Determine the [x, y] coordinate at the center of the cell enclosing the given text.  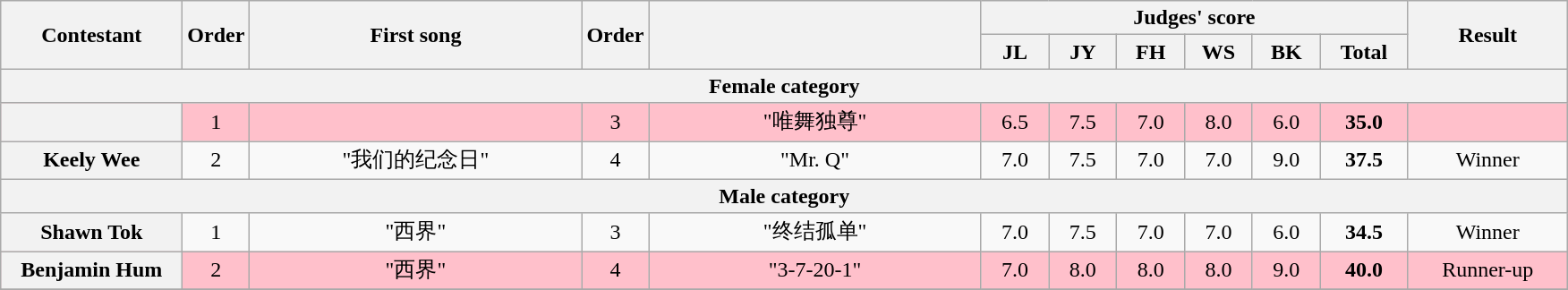
Male category [784, 196]
"3-7-20-1" [814, 270]
"Mr. Q" [814, 161]
"终结孤单" [814, 233]
Result [1487, 35]
BK [1286, 52]
First song [415, 35]
Runner-up [1487, 270]
Keely Wee [91, 161]
Total [1364, 52]
Benjamin Hum [91, 270]
Female category [784, 86]
FH [1151, 52]
JY [1083, 52]
6.5 [1015, 122]
"我们的纪念日" [415, 161]
37.5 [1364, 161]
35.0 [1364, 122]
Shawn Tok [91, 233]
Judges' score [1194, 18]
34.5 [1364, 233]
WS [1219, 52]
"唯舞独尊" [814, 122]
JL [1015, 52]
Contestant [91, 35]
40.0 [1364, 270]
